Provide the [X, Y] coordinate of the cell's center where the given text is located.  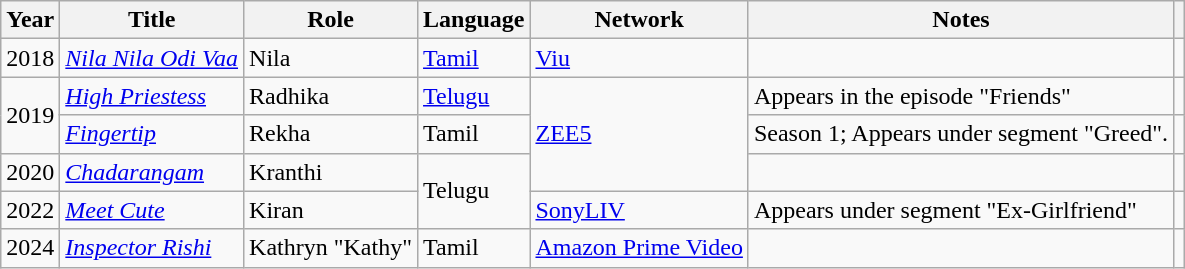
Kiran [331, 210]
Viu [639, 58]
ZEE5 [639, 134]
Kathryn "Kathy" [331, 248]
2018 [30, 58]
Notes [960, 20]
Kranthi [331, 172]
Language [474, 20]
Radhika [331, 96]
Amazon Prime Video [639, 248]
Chadarangam [152, 172]
Appears under segment "Ex-Girlfriend" [960, 210]
2024 [30, 248]
2019 [30, 115]
Title [152, 20]
Role [331, 20]
High Priestess [152, 96]
Meet Cute [152, 210]
Nila Nila Odi Vaa [152, 58]
Rekha [331, 134]
Inspector Rishi [152, 248]
2022 [30, 210]
2020 [30, 172]
Network [639, 20]
Appears in the episode "Friends" [960, 96]
Season 1; Appears under segment "Greed". [960, 134]
Nila [331, 58]
SonyLIV [639, 210]
Year [30, 20]
Fingertip [152, 134]
